Scan for the cell matching the given text and deliver its [x, y] coordinate at center. 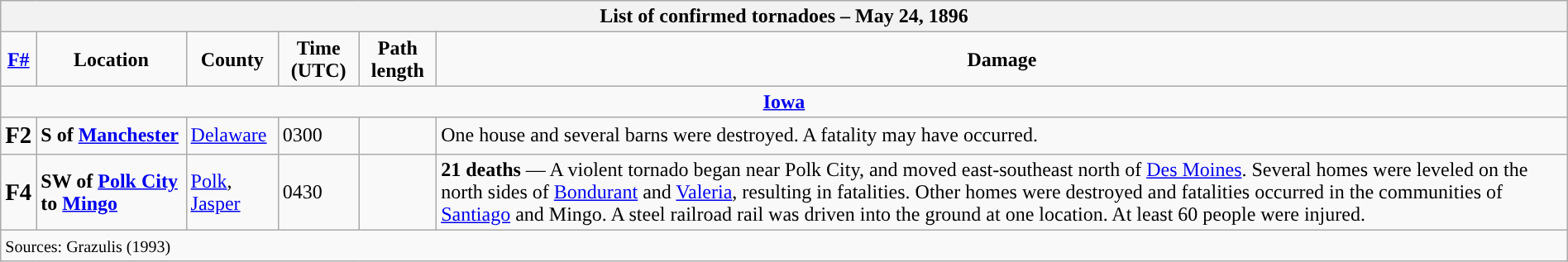
One house and several barns were destroyed. A fatality may have occurred. [1002, 136]
F4 [18, 192]
F2 [18, 136]
Delaware [232, 136]
0300 [318, 136]
Damage [1002, 60]
List of confirmed tornadoes – May 24, 1896 [784, 17]
Sources: Grazulis (1993) [784, 245]
Polk, Jasper [232, 192]
County [232, 60]
SW of Polk City to Mingo [111, 192]
F# [18, 60]
Iowa [784, 102]
Location [111, 60]
Time (UTC) [318, 60]
Path length [398, 60]
S of Manchester [111, 136]
0430 [318, 192]
